Pinpoint the cell where the given text exists, returning its [x, y] midpoint coordinate. 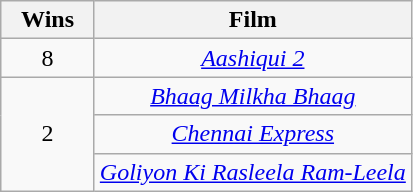
8 [48, 58]
Film [252, 20]
2 [48, 134]
Bhaag Milkha Bhaag [252, 96]
Aashiqui 2 [252, 58]
Chennai Express [252, 134]
Wins [48, 20]
Goliyon Ki Rasleela Ram-Leela [252, 172]
